Extract the (x, y) coordinate from the center of the cell holding the provided text.  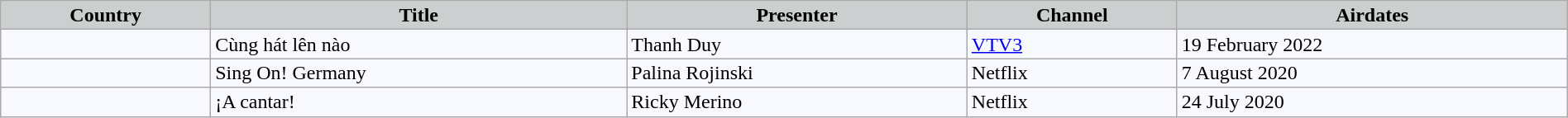
7 August 2020 (1372, 73)
Ricky Merino (797, 102)
Airdates (1372, 15)
24 July 2020 (1372, 102)
Palina Rojinski (797, 73)
¡A cantar! (418, 102)
Thanh Duy (797, 45)
Country (106, 15)
Title (418, 15)
Channel (1072, 15)
Sing On! Germany (418, 73)
VTV3 (1072, 45)
Cùng hát lên nào (418, 45)
Presenter (797, 15)
19 February 2022 (1372, 45)
